Detect which cell encompasses the target text, then output its (x, y) center coordinate. 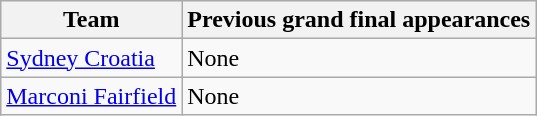
Sydney Croatia (92, 58)
Team (92, 20)
Marconi Fairfield (92, 96)
Previous grand final appearances (359, 20)
